For the text-containing cell, return its midpoint in (x, y) coordinate format. 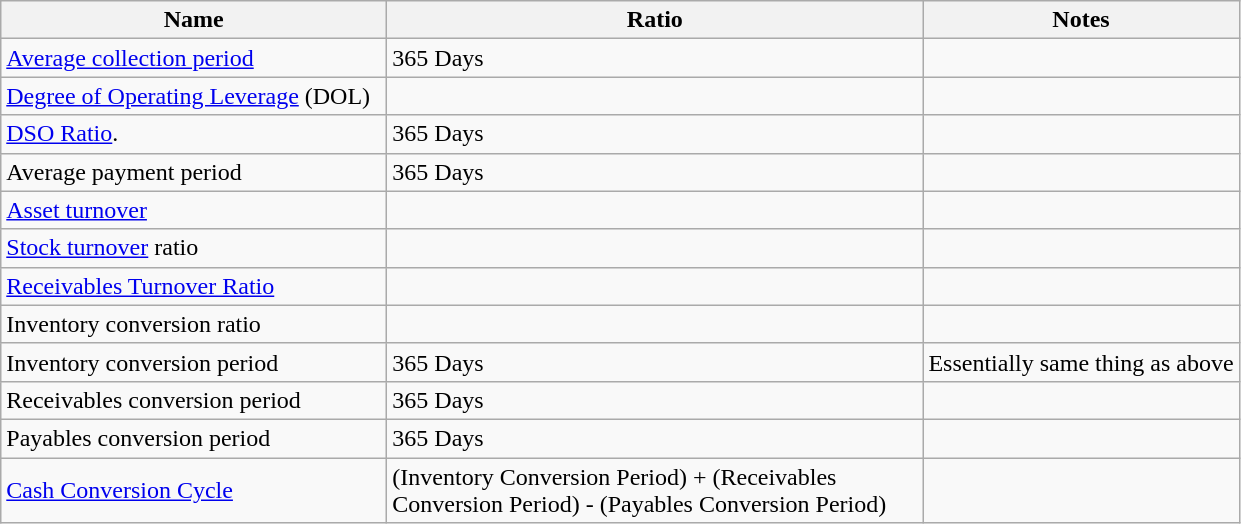
Notes (1081, 20)
Name (194, 20)
Inventory conversion period (194, 362)
Inventory conversion ratio (194, 324)
Stock turnover ratio (194, 248)
Receivables Turnover Ratio (194, 286)
Cash Conversion Cycle (194, 490)
(Inventory Conversion Period) + (Receivables Conversion Period) - (Payables Conversion Period) (655, 490)
Degree of Operating Leverage (DOL) (194, 96)
Asset turnover (194, 210)
Payables conversion period (194, 438)
Average collection period (194, 58)
Ratio (655, 20)
DSO Ratio. (194, 134)
Essentially same thing as above (1081, 362)
Average payment period (194, 172)
Receivables conversion period (194, 400)
